Output the (x, y) coordinate of the center of the cell containing the given text.  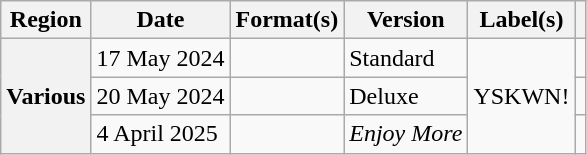
17 May 2024 (160, 58)
4 April 2025 (160, 134)
Enjoy More (406, 134)
Version (406, 20)
Label(s) (522, 20)
Region (46, 20)
Format(s) (287, 20)
Deluxe (406, 96)
YSKWN! (522, 96)
Date (160, 20)
20 May 2024 (160, 96)
Various (46, 96)
Standard (406, 58)
